Determine the [X, Y] coordinate at the center of the cell enclosing the given text.  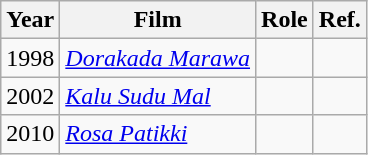
Ref. [340, 20]
2002 [30, 96]
Dorakada Marawa [158, 58]
Film [158, 20]
Rosa Patikki [158, 134]
2010 [30, 134]
1998 [30, 58]
Role [285, 20]
Kalu Sudu Mal [158, 96]
Year [30, 20]
